Return the [X, Y] coordinate for the center point of the cell that contains the specified text.  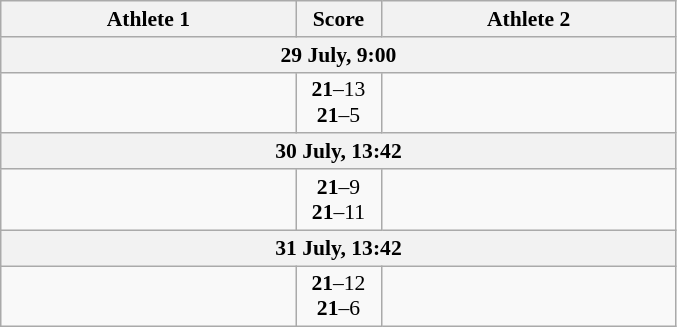
Athlete 1 [148, 19]
21–921–11 [338, 200]
21–1321–5 [338, 102]
Athlete 2 [528, 19]
29 July, 9:00 [338, 55]
21–1221–6 [338, 296]
Score [338, 19]
31 July, 13:42 [338, 248]
30 July, 13:42 [338, 152]
